Locate the cell with the specified text and output its [X, Y] center coordinate. 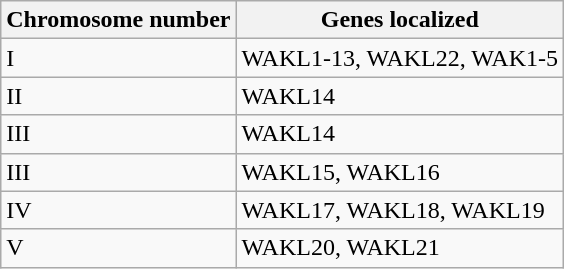
IV [118, 210]
WAKL20, WAKL21 [400, 248]
II [118, 96]
WAKL1-13, WAKL22, WAK1-5 [400, 58]
V [118, 248]
WAKL15, WAKL16 [400, 172]
Chromosome number [118, 20]
WAKL17, WAKL18, WAKL19 [400, 210]
Genes localized [400, 20]
I [118, 58]
